Capture the cell that displays the provided text and extract its (x, y) central coordinate. 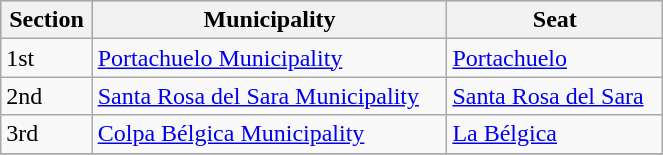
Santa Rosa del Sara (555, 96)
2nd (46, 96)
Portachuelo (555, 58)
Portachuelo Municipality (270, 58)
La Bélgica (555, 134)
Section (46, 20)
Municipality (270, 20)
3rd (46, 134)
Santa Rosa del Sara Municipality (270, 96)
Colpa Bélgica Municipality (270, 134)
1st (46, 58)
Seat (555, 20)
